Capture the cell that displays the provided text and extract its (x, y) central coordinate. 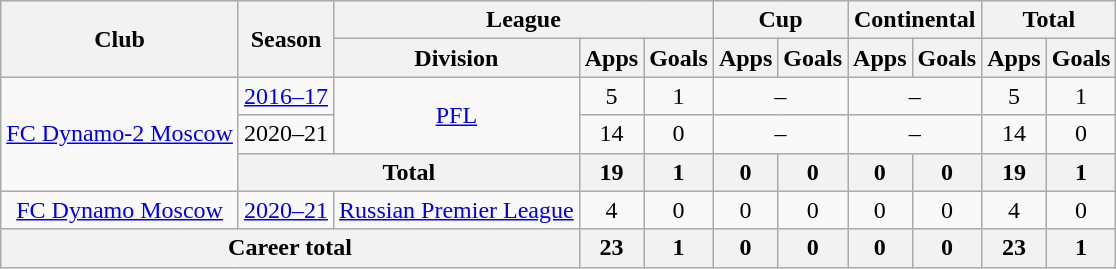
FC Dynamo-2 Moscow (120, 134)
Cup (780, 20)
Career total (290, 248)
2016–17 (286, 96)
Continental (915, 20)
FC Dynamo Moscow (120, 210)
Division (457, 58)
Club (120, 39)
Season (286, 39)
Russian Premier League (457, 210)
PFL (457, 115)
League (524, 20)
